Detect which cell encompasses the target text, then output its (x, y) center coordinate. 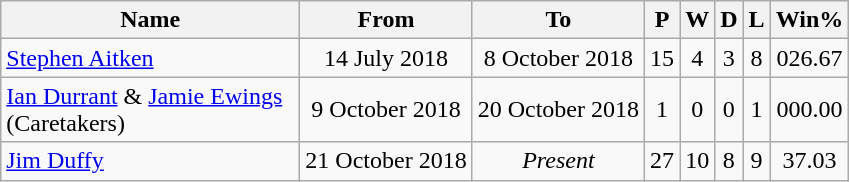
21 October 2018 (386, 161)
W (698, 20)
P (662, 20)
10 (698, 161)
4 (698, 58)
3 (729, 58)
D (729, 20)
000.00 (810, 110)
Name (150, 20)
Jim Duffy (150, 161)
L (756, 20)
Stephen Aitken (150, 58)
14 July 2018 (386, 58)
026.67 (810, 58)
9 October 2018 (386, 110)
20 October 2018 (558, 110)
37.03 (810, 161)
9 (756, 161)
Ian Durrant & Jamie Ewings (Caretakers) (150, 110)
15 (662, 58)
Present (558, 161)
8 October 2018 (558, 58)
From (386, 20)
To (558, 20)
Win% (810, 20)
27 (662, 161)
